Locate the cell with the specified text and output its [X, Y] center coordinate. 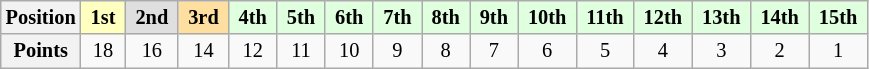
12th [663, 17]
8th [446, 17]
6th [349, 17]
8 [446, 51]
10th [547, 17]
7 [494, 51]
13th [721, 17]
7th [397, 17]
18 [104, 51]
14th [779, 17]
9 [397, 51]
11 [301, 51]
3rd [203, 17]
14 [203, 51]
4 [663, 51]
15th [838, 17]
9th [494, 17]
Points [41, 51]
1st [104, 17]
12 [253, 51]
Position [41, 17]
3 [721, 51]
5th [301, 17]
2nd [152, 17]
5 [604, 51]
4th [253, 17]
11th [604, 17]
2 [779, 51]
16 [152, 51]
6 [547, 51]
10 [349, 51]
1 [838, 51]
